Locate the cell with the specified text and output its [x, y] center coordinate. 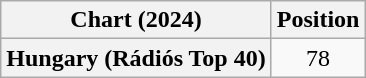
Chart (2024) [136, 20]
Position [318, 20]
78 [318, 58]
Hungary (Rádiós Top 40) [136, 58]
